Capture the cell that displays the provided text and extract its (X, Y) central coordinate. 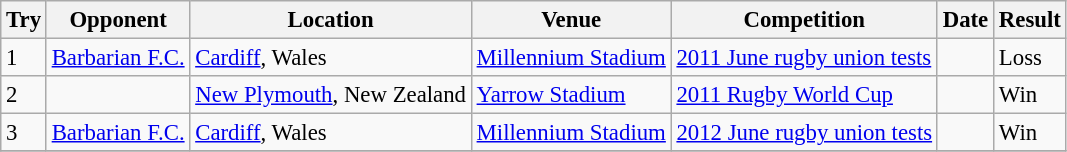
New Plymouth, New Zealand (330, 95)
Result (1030, 20)
2012 June rugby union tests (804, 133)
Date (965, 20)
2011 June rugby union tests (804, 58)
Loss (1030, 58)
Competition (804, 20)
Venue (571, 20)
3 (24, 133)
Yarrow Stadium (571, 95)
Try (24, 20)
2 (24, 95)
Location (330, 20)
1 (24, 58)
2011 Rugby World Cup (804, 95)
Opponent (118, 20)
